Provide the [x, y] coordinate of the cell's center where the given text is located.  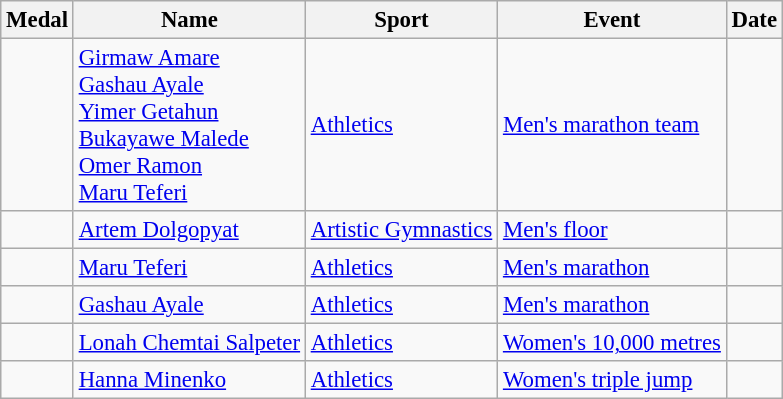
Name [189, 20]
Date [754, 20]
Artistic Gymnastics [401, 230]
Men's floor [612, 230]
Event [612, 20]
Sport [401, 20]
Girmaw AmareGashau AyaleYimer GetahunBukayawe MaledeOmer RamonMaru Teferi [189, 126]
Maru Teferi [189, 268]
Medal [38, 20]
Lonah Chemtai Salpeter [189, 343]
Women's 10,000 metres [612, 343]
Gashau Ayale [189, 305]
Men's marathon team [612, 126]
Artem Dolgopyat [189, 230]
